Pinpoint the cell where the given text exists, returning its [X, Y] midpoint coordinate. 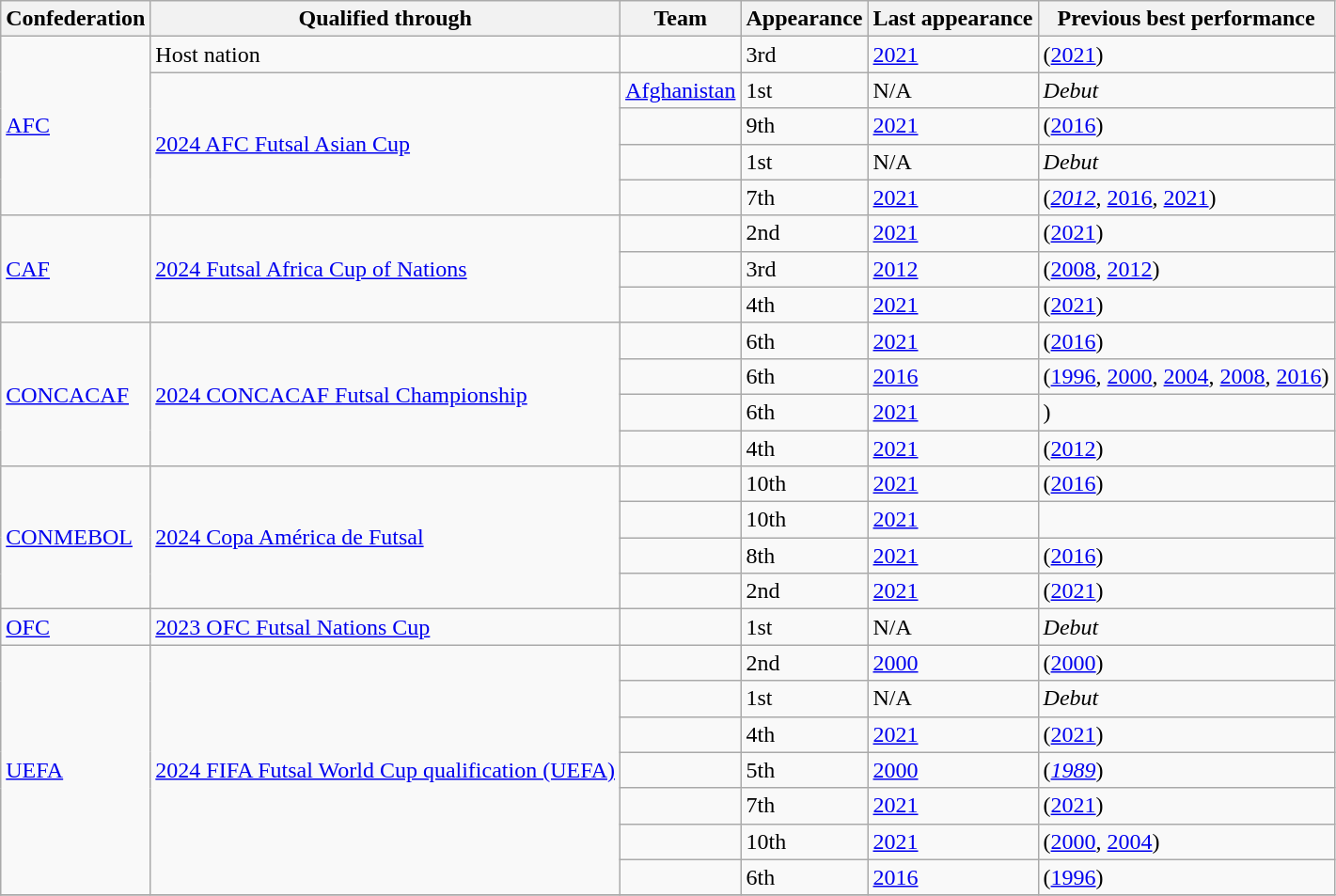
2024 FIFA Futsal World Cup qualification (UEFA) [385, 770]
8th [805, 556]
Team [681, 19]
2012 [953, 269]
(2012) [1187, 448]
2024 AFC Futsal Asian Cup [385, 144]
Last appearance [953, 19]
2024 CONCACAF Futsal Championship [385, 394]
2024 Copa América de Futsal [385, 538]
Previous best performance [1187, 19]
CONMEBOL [75, 538]
2023 OFC Futsal Nations Cup [385, 627]
(2008, 2012) [1187, 269]
9th [805, 126]
Host nation [385, 55]
Confederation [75, 19]
UEFA [75, 770]
OFC [75, 627]
2024 Futsal Africa Cup of Nations [385, 269]
(1996) [1187, 877]
Appearance [805, 19]
) [1187, 412]
(2000) [1187, 663]
(1996, 2000, 2004, 2008, 2016) [1187, 376]
5th [805, 770]
(2012, 2016, 2021) [1187, 197]
(1989) [1187, 770]
AFC [75, 126]
Afghanistan [681, 90]
CAF [75, 269]
Qualified through [385, 19]
(2000, 2004) [1187, 841]
CONCACAF [75, 394]
